Find where the given text appears and provide that cell's center as [x, y] coordinate. 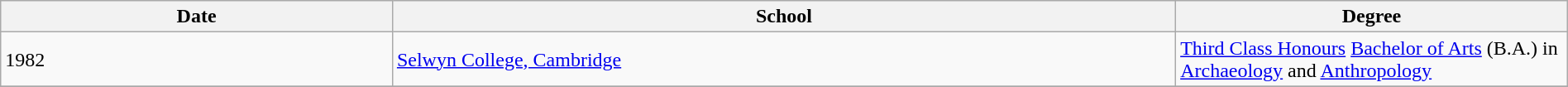
Third Class Honours Bachelor of Arts (B.A.) in Archaeology and Anthropology [1372, 60]
School [784, 17]
Degree [1372, 17]
1982 [197, 60]
Selwyn College, Cambridge [784, 60]
Date [197, 17]
